Return the [X, Y] coordinate for the center point of the cell that contains the specified text.  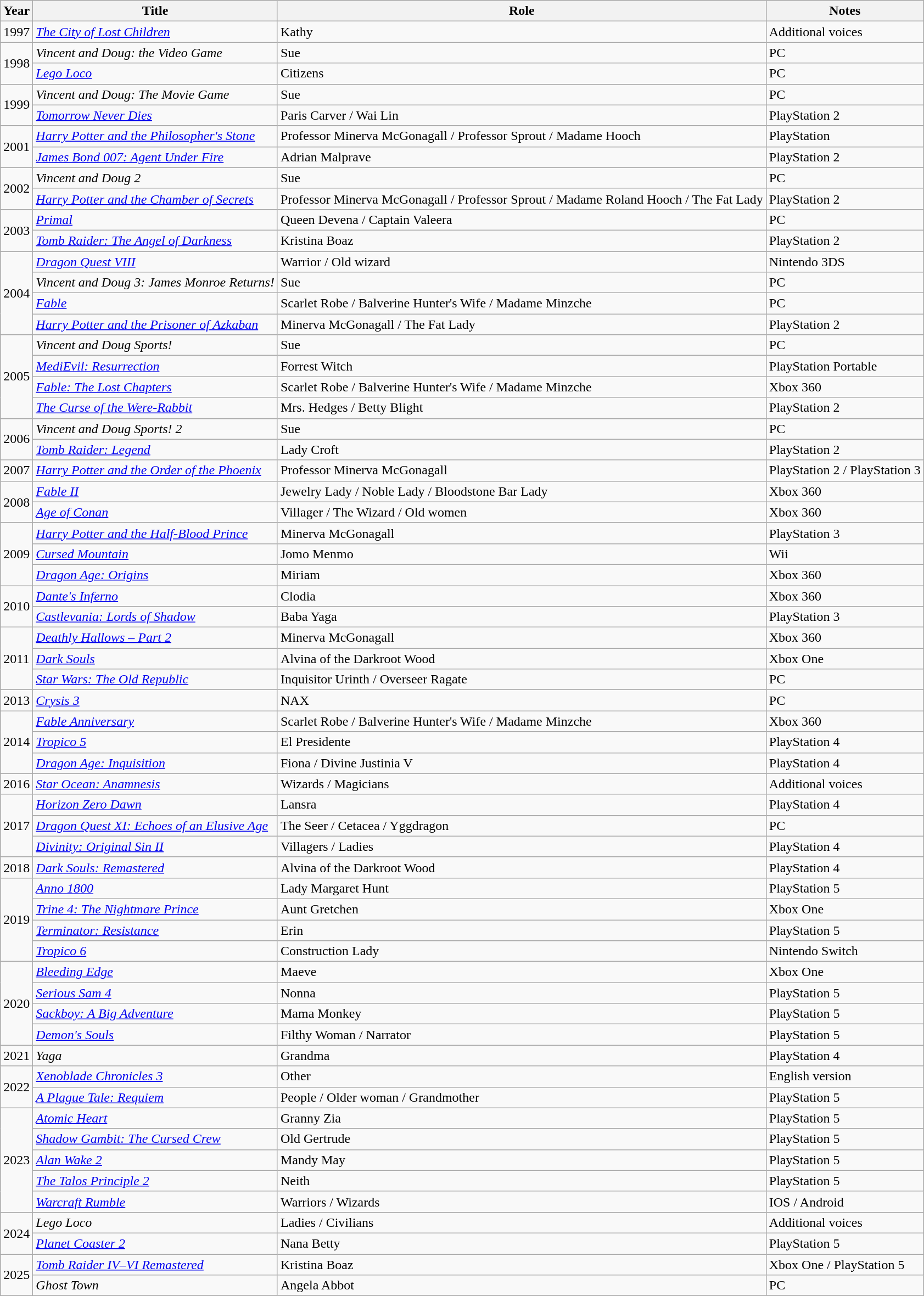
Ghost Town [155, 1286]
Terminator: Resistance [155, 930]
Erin [522, 930]
Cursed Mountain [155, 554]
El Presidente [522, 742]
Professor Minerva McGonagall [522, 470]
Tomb Raider: Legend [155, 450]
Vincent and Doug: The Movie Game [155, 94]
The City of Lost Children [155, 32]
Neith [522, 1181]
2020 [16, 1003]
Alan Wake 2 [155, 1160]
Angela Abbot [522, 1286]
2022 [16, 1087]
Demon's Souls [155, 1035]
Dragon Quest XI: Echoes of an Elusive Age [155, 826]
Serious Sam 4 [155, 993]
Divinity: Original Sin II [155, 846]
Fable [155, 304]
Paris Carver / Wai Lin [522, 115]
Villager / The Wizard / Old women [522, 512]
2018 [16, 867]
Fable: The Lost Chapters [155, 387]
Fable II [155, 491]
PlayStation [844, 136]
Vincent and Doug 2 [155, 178]
2021 [16, 1056]
Adrian Malprave [522, 157]
Forrest Witch [522, 366]
Primal [155, 220]
2001 [16, 147]
Clodia [522, 596]
Wii [844, 554]
Construction Lady [522, 951]
Inquisitor Urinth / Overseer Ragate [522, 680]
Nana Betty [522, 1243]
Other [522, 1076]
Wizards / Magicians [522, 784]
Title [155, 11]
Professor Minerva McGonagall / Professor Sprout / Madame Hooch [522, 136]
Nintendo 3DS [844, 262]
2019 [16, 919]
2014 [16, 742]
Lady Margaret Hunt [522, 888]
2007 [16, 470]
Bleeding Edge [155, 972]
Harry Potter and the Philosopher's Stone [155, 136]
Nintendo Switch [844, 951]
Crysis 3 [155, 700]
Atomic Heart [155, 1118]
Vincent and Doug 3: James Monroe Returns! [155, 283]
Year [16, 11]
PlayStation Portable [844, 366]
English version [844, 1076]
Vincent and Doug Sports! [155, 345]
2005 [16, 377]
2017 [16, 826]
Harry Potter and the Prisoner of Azkaban [155, 324]
2008 [16, 502]
1997 [16, 32]
Tomb Raider: The Angel of Darkness [155, 240]
Queen Devena / Captain Valeera [522, 220]
Mrs. Hedges / Betty Blight [522, 408]
2003 [16, 230]
The Seer / Cetacea / Yggdragon [522, 826]
Miriam [522, 575]
2024 [16, 1233]
Ladies / Civilians [522, 1222]
Sackboy: A Big Adventure [155, 1014]
Tropico 5 [155, 742]
Maeve [522, 972]
Castlevania: Lords of Shadow [155, 617]
Fable Anniversary [155, 721]
Mama Monkey [522, 1014]
Professor Minerva McGonagall / Professor Sprout / Madame Roland Hooch / The Fat Lady [522, 199]
Dragon Quest VIII [155, 262]
2006 [16, 439]
Baba Yaga [522, 617]
Aunt Gretchen [522, 909]
Deathly Hallows – Part 2 [155, 638]
Tropico 6 [155, 951]
Horizon Zero Dawn [155, 805]
Kathy [522, 32]
Lady Croft [522, 450]
2016 [16, 784]
Old Gertrude [522, 1139]
People / Older woman / Grandmother [522, 1097]
Mandy May [522, 1160]
Tomorrow Never Dies [155, 115]
Shadow Gambit: The Cursed Crew [155, 1139]
IOS / Android [844, 1202]
2004 [16, 293]
1998 [16, 63]
Warcraft Rumble [155, 1202]
Nonna [522, 993]
Xbox One / PlayStation 5 [844, 1264]
2023 [16, 1160]
Jewelry Lady / Noble Lady / Bloodstone Bar Lady [522, 491]
Role [522, 11]
MediEvil: Resurrection [155, 366]
Harry Potter and the Chamber of Secrets [155, 199]
Harry Potter and the Order of the Phoenix [155, 470]
Warrior / Old wizard [522, 262]
2013 [16, 700]
Age of Conan [155, 512]
Lansra [522, 805]
Jomo Menmo [522, 554]
2010 [16, 606]
Dark Souls: Remastered [155, 867]
The Curse of the Were-Rabbit [155, 408]
Granny Zia [522, 1118]
NAX [522, 700]
2002 [16, 188]
Trine 4: The Nightmare Prince [155, 909]
Tomb Raider IV–VI Remastered [155, 1264]
Filthy Woman / Narrator [522, 1035]
Anno 1800 [155, 888]
Villagers / Ladies [522, 846]
The Talos Principle 2 [155, 1181]
Minerva McGonagall / The Fat Lady [522, 324]
Vincent and Doug: the Video Game [155, 53]
Dragon Age: Origins [155, 575]
Yaga [155, 1056]
PlayStation 2 / PlayStation 3 [844, 470]
Warriors / Wizards [522, 1202]
James Bond 007: Agent Under Fire [155, 157]
Star Wars: The Old Republic [155, 680]
2011 [16, 659]
Citizens [522, 74]
Dragon Age: Inquisition [155, 763]
Planet Coaster 2 [155, 1243]
Notes [844, 11]
2009 [16, 554]
1999 [16, 105]
Vincent and Doug Sports! 2 [155, 429]
Dante's Inferno [155, 596]
Grandma [522, 1056]
2025 [16, 1275]
Fiona / Divine Justinia V [522, 763]
A Plague Tale: Requiem [155, 1097]
Star Ocean: Anamnesis [155, 784]
Xenoblade Chronicles 3 [155, 1076]
Dark Souls [155, 659]
Harry Potter and the Half-Blood Prince [155, 533]
